Output the (X, Y) coordinate of the center of the cell containing the given text.  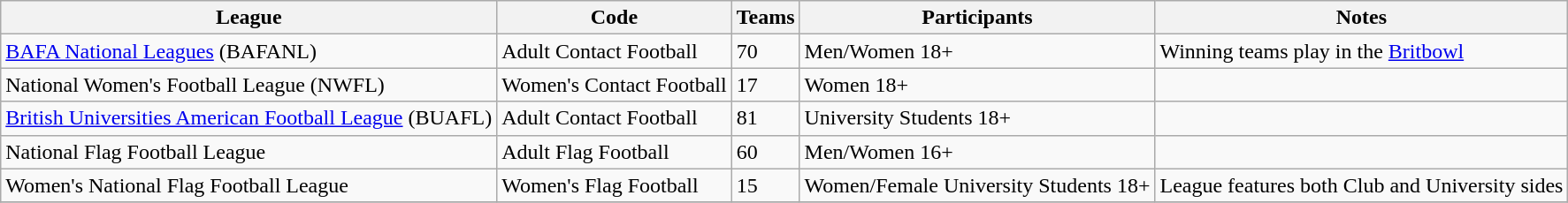
National Women's Football League (NWFL) (249, 85)
Women/Female University Students 18+ (977, 185)
81 (766, 118)
17 (766, 85)
Notes (1362, 18)
Men/Women 16+ (977, 152)
BAFA National Leagues (BAFANL) (249, 51)
Women's Flag Football (614, 185)
60 (766, 152)
University Students 18+ (977, 118)
Participants (977, 18)
Women's National Flag Football League (249, 185)
70 (766, 51)
Men/Women 18+ (977, 51)
Code (614, 18)
Women 18+ (977, 85)
15 (766, 185)
National Flag Football League (249, 152)
League (249, 18)
Adult Flag Football (614, 152)
Teams (766, 18)
British Universities American Football League (BUAFL) (249, 118)
League features both Club and University sides (1362, 185)
Women's Contact Football (614, 85)
Winning teams play in the Britbowl (1362, 51)
